Output the [x, y] coordinate of the center of the cell containing the given text.  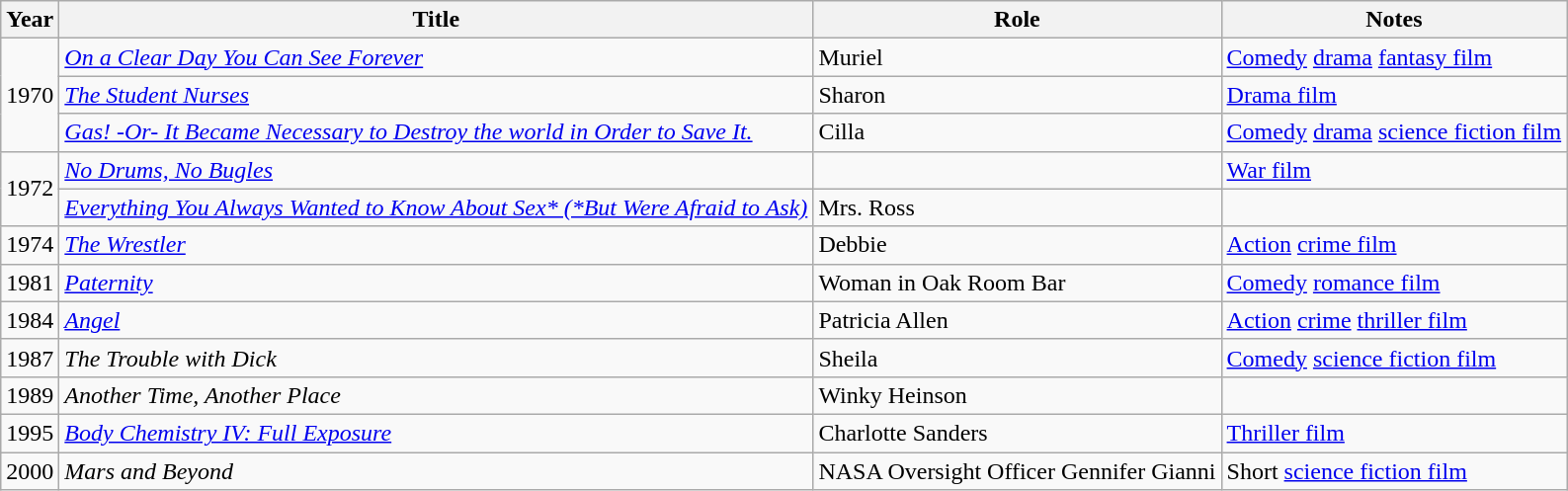
Angel [437, 320]
1987 [30, 358]
NASA Oversight Officer Gennifer Gianni [1018, 471]
1974 [30, 245]
Sharon [1018, 95]
1984 [30, 320]
War film [1394, 170]
1970 [30, 95]
Charlotte Sanders [1018, 433]
Title [437, 20]
Comedy science fiction film [1394, 358]
Role [1018, 20]
Action crime film [1394, 245]
Paternity [437, 283]
Patricia Allen [1018, 320]
Comedy drama science fiction film [1394, 132]
Muriel [1018, 57]
On a Clear Day You Can See Forever [437, 57]
Comedy romance film [1394, 283]
1995 [30, 433]
Cilla [1018, 132]
Mars and Beyond [437, 471]
Gas! -Or- It Became Necessary to Destroy the world in Order to Save It. [437, 132]
Body Chemistry IV: Full Exposure [437, 433]
Drama film [1394, 95]
Action crime thriller film [1394, 320]
Thriller film [1394, 433]
The Trouble with Dick [437, 358]
Notes [1394, 20]
Woman in Oak Room Bar [1018, 283]
No Drums, No Bugles [437, 170]
Comedy drama fantasy film [1394, 57]
The Wrestler [437, 245]
Another Time, Another Place [437, 395]
Debbie [1018, 245]
Short science fiction film [1394, 471]
Winky Heinson [1018, 395]
Mrs. Ross [1018, 207]
1981 [30, 283]
The Student Nurses [437, 95]
Everything You Always Wanted to Know About Sex* (*But Were Afraid to Ask) [437, 207]
1989 [30, 395]
Sheila [1018, 358]
1972 [30, 189]
Year [30, 20]
2000 [30, 471]
